For the text-containing cell, return its midpoint in [x, y] coordinate format. 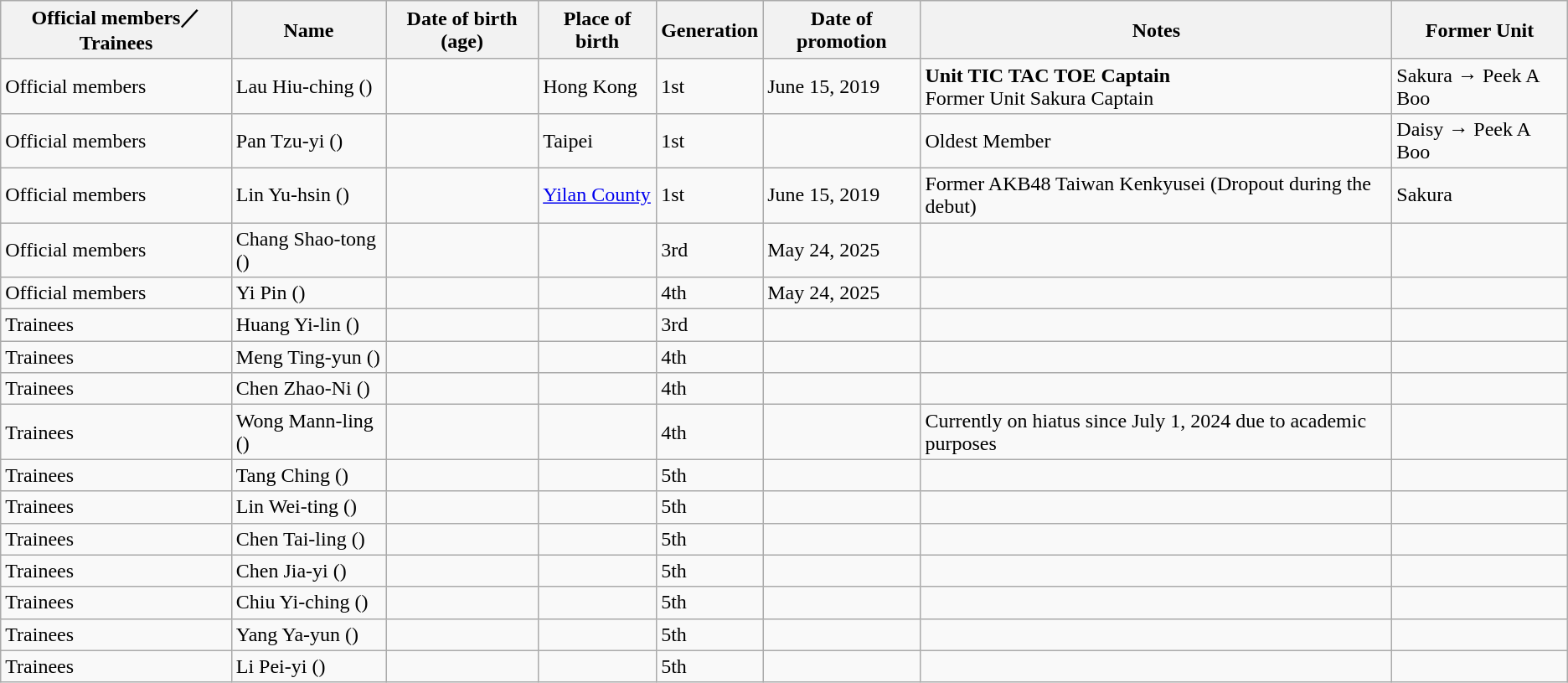
Pan Tzu-yi () [308, 141]
Tang Ching () [308, 475]
Yilan County [598, 194]
Meng Ting-yun () [308, 357]
Sakura [1479, 194]
Former AKB48 Taiwan Kenkyusei (Dropout during the debut) [1156, 194]
Oldest Member [1156, 141]
Wong Mann-ling () [308, 432]
Place of birth [598, 30]
Yi Pin () [308, 293]
Daisy → Peek A Boo [1479, 141]
Li Pei-yi () [308, 666]
Lin Wei-ting () [308, 507]
Lin Yu-hsin () [308, 194]
Official members／Trainees [116, 30]
Chen Zhao-Ni () [308, 389]
Date of birth (age) [462, 30]
Taipei [598, 141]
Generation [710, 30]
Unit TIC TAC TOE CaptainFormer Unit Sakura Captain [1156, 85]
Hong Kong [598, 85]
Former Unit [1479, 30]
Chang Shao-tong () [308, 250]
Chen Tai-ling () [308, 539]
Lau Hiu-ching () [308, 85]
Name [308, 30]
Notes [1156, 30]
Date of promotion [842, 30]
Huang Yi-lin () [308, 325]
Chen Jia-yi () [308, 571]
Currently on hiatus since July 1, 2024 due to academic purposes [1156, 432]
Chiu Yi-ching () [308, 603]
Yang Ya-yun () [308, 634]
Sakura → Peek A Boo [1479, 85]
